Pinpoint the cell where the given text exists, returning its [x, y] midpoint coordinate. 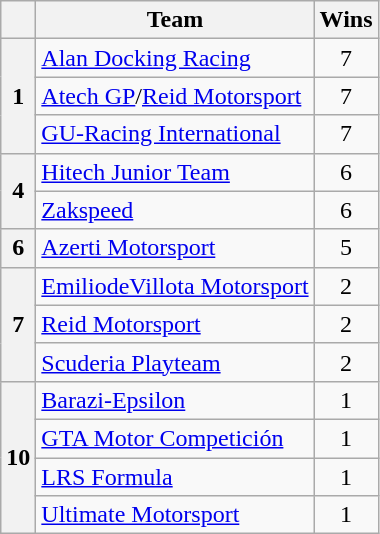
Team [175, 20]
Scuderia Playteam [175, 362]
Alan Docking Racing [175, 58]
GTA Motor Competición [175, 438]
Reid Motorsport [175, 324]
Atech GP/Reid Motorsport [175, 96]
Ultimate Motorsport [175, 515]
Barazi-Epsilon [175, 400]
5 [346, 248]
LRS Formula [175, 477]
10 [18, 457]
EmiliodeVillota Motorsport [175, 286]
GU-Racing International [175, 134]
4 [18, 191]
Zakspeed [175, 210]
Wins [346, 20]
Azerti Motorsport [175, 248]
Hitech Junior Team [175, 172]
